Pinpoint the cell where the given text exists, returning its [x, y] midpoint coordinate. 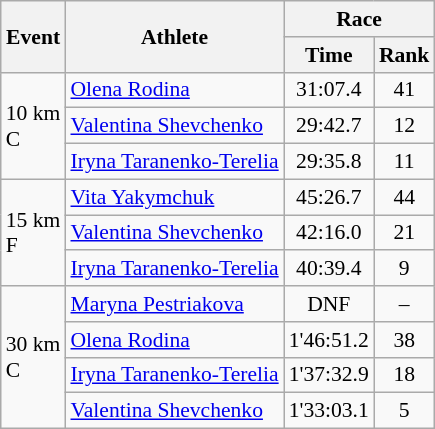
44 [404, 197]
Event [34, 36]
30 km C [34, 357]
Maryna Pestriakova [174, 304]
29:42.7 [329, 126]
11 [404, 162]
Athlete [174, 36]
15 km F [34, 232]
31:07.4 [329, 90]
DNF [329, 304]
12 [404, 126]
Race [360, 19]
Rank [404, 55]
– [404, 304]
9 [404, 269]
1'37:32.9 [329, 375]
1'46:51.2 [329, 340]
40:39.4 [329, 269]
21 [404, 233]
42:16.0 [329, 233]
38 [404, 340]
29:35.8 [329, 162]
Time [329, 55]
5 [404, 411]
45:26.7 [329, 197]
Vita Yakymchuk [174, 197]
10 km C [34, 126]
1'33:03.1 [329, 411]
41 [404, 90]
18 [404, 375]
